Pinpoint the cell where the given text exists, returning its [X, Y] midpoint coordinate. 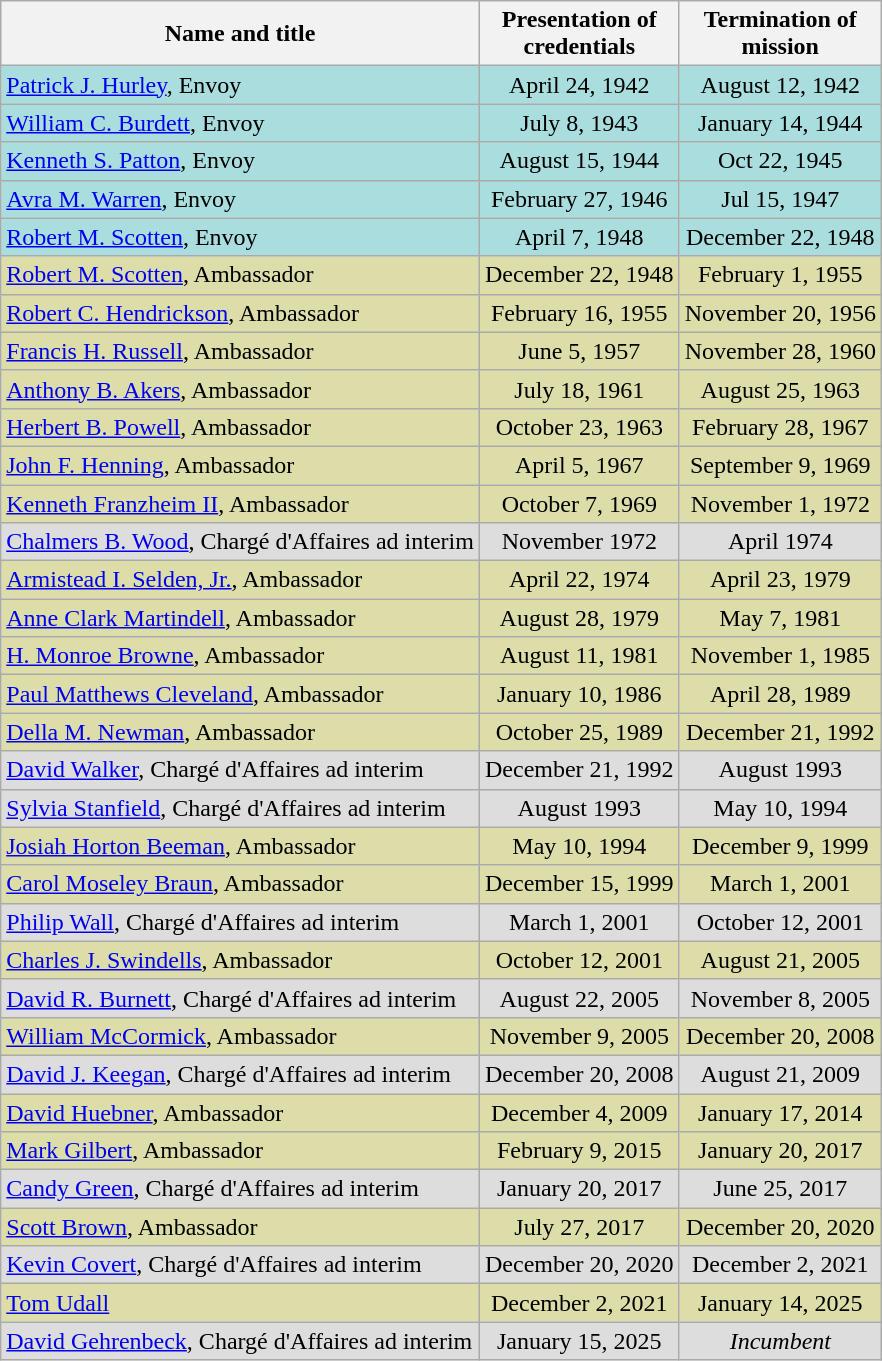
Candy Green, Chargé d'Affaires ad interim [240, 1189]
August 21, 2009 [780, 1074]
Scott Brown, Ambassador [240, 1227]
Presentation ofcredentials [579, 34]
January 14, 2025 [780, 1303]
June 5, 1957 [579, 351]
August 25, 1963 [780, 389]
August 11, 1981 [579, 656]
August 28, 1979 [579, 618]
November 9, 2005 [579, 1036]
Francis H. Russell, Ambassador [240, 351]
July 8, 1943 [579, 123]
February 1, 1955 [780, 275]
April 24, 1942 [579, 85]
February 28, 1967 [780, 427]
Charles J. Swindells, Ambassador [240, 960]
April 28, 1989 [780, 694]
November 20, 1956 [780, 313]
Anne Clark Martindell, Ambassador [240, 618]
January 14, 1944 [780, 123]
Herbert B. Powell, Ambassador [240, 427]
Name and title [240, 34]
January 15, 2025 [579, 1341]
Paul Matthews Cleveland, Ambassador [240, 694]
November 1, 1972 [780, 503]
April 22, 1974 [579, 580]
Incumbent [780, 1341]
David J. Keegan, Chargé d'Affaires ad interim [240, 1074]
Tom Udall [240, 1303]
September 9, 1969 [780, 465]
Philip Wall, Chargé d'Affaires ad interim [240, 922]
Della M. Newman, Ambassador [240, 732]
April 5, 1967 [579, 465]
Josiah Horton Beeman, Ambassador [240, 846]
August 21, 2005 [780, 960]
H. Monroe Browne, Ambassador [240, 656]
February 9, 2015 [579, 1151]
December 15, 1999 [579, 884]
Termination ofmission [780, 34]
June 25, 2017 [780, 1189]
November 1972 [579, 542]
April 1974 [780, 542]
Robert C. Hendrickson, Ambassador [240, 313]
August 12, 1942 [780, 85]
Robert M. Scotten, Ambassador [240, 275]
December 9, 1999 [780, 846]
July 27, 2017 [579, 1227]
David Gehrenbeck, Chargé d'Affaires ad interim [240, 1341]
Patrick J. Hurley, Envoy [240, 85]
John F. Henning, Ambassador [240, 465]
April 23, 1979 [780, 580]
Chalmers B. Wood, Chargé d'Affaires ad interim [240, 542]
Kevin Covert, Chargé d'Affaires ad interim [240, 1265]
July 18, 1961 [579, 389]
David Walker, Chargé d'Affaires ad interim [240, 770]
Oct 22, 1945 [780, 161]
January 10, 1986 [579, 694]
William C. Burdett, Envoy [240, 123]
Carol Moseley Braun, Ambassador [240, 884]
David Huebner, Ambassador [240, 1113]
April 7, 1948 [579, 237]
Mark Gilbert, Ambassador [240, 1151]
August 22, 2005 [579, 998]
Avra M. Warren, Envoy [240, 199]
November 8, 2005 [780, 998]
Anthony B. Akers, Ambassador [240, 389]
Jul 15, 1947 [780, 199]
December 4, 2009 [579, 1113]
February 27, 1946 [579, 199]
October 23, 1963 [579, 427]
August 15, 1944 [579, 161]
February 16, 1955 [579, 313]
January 17, 2014 [780, 1113]
November 28, 1960 [780, 351]
David R. Burnett, Chargé d'Affaires ad interim [240, 998]
Armistead I. Selden, Jr., Ambassador [240, 580]
November 1, 1985 [780, 656]
William McCormick, Ambassador [240, 1036]
May 7, 1981 [780, 618]
Robert M. Scotten, Envoy [240, 237]
Sylvia Stanfield, Chargé d'Affaires ad interim [240, 808]
Kenneth S. Patton, Envoy [240, 161]
October 7, 1969 [579, 503]
Kenneth Franzheim II, Ambassador [240, 503]
October 25, 1989 [579, 732]
